Extract the (x, y) coordinate from the center of the cell holding the provided text.  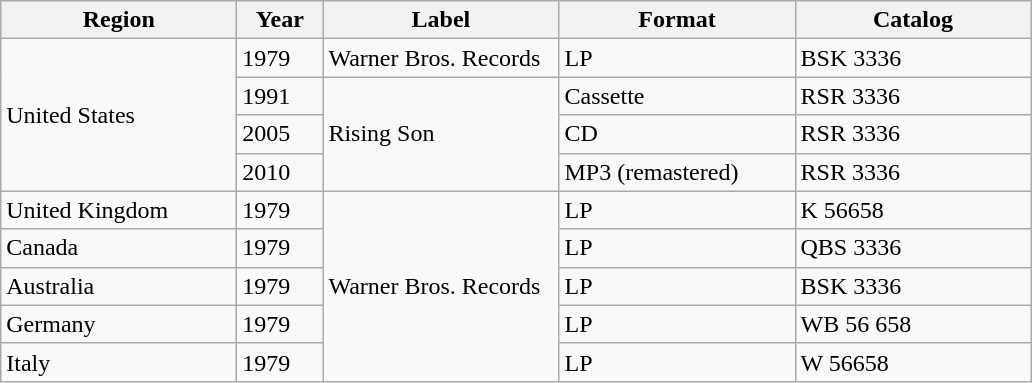
K 56658 (913, 210)
Australia (119, 286)
Rising Son (441, 134)
Label (441, 20)
United States (119, 115)
Germany (119, 324)
2005 (280, 134)
W 56658 (913, 362)
QBS 3336 (913, 248)
Canada (119, 248)
United Kingdom (119, 210)
Italy (119, 362)
Catalog (913, 20)
Region (119, 20)
Cassette (677, 96)
2010 (280, 172)
CD (677, 134)
Format (677, 20)
1991 (280, 96)
WB 56 658 (913, 324)
Year (280, 20)
MP3 (remastered) (677, 172)
